For the text-containing cell, return its midpoint in (X, Y) coordinate format. 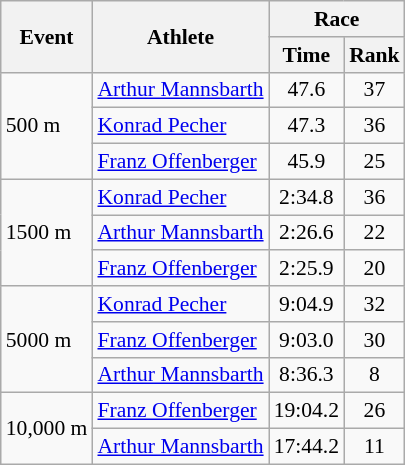
1500 m (47, 232)
47.3 (306, 126)
19:04.2 (306, 411)
Rank (374, 55)
47.6 (306, 90)
2:26.6 (306, 233)
37 (374, 90)
Race (337, 19)
Event (47, 36)
Time (306, 55)
22 (374, 233)
Athlete (180, 36)
9:04.9 (306, 304)
9:03.0 (306, 340)
2:34.8 (306, 197)
8:36.3 (306, 375)
2:25.9 (306, 269)
500 m (47, 126)
25 (374, 162)
17:44.2 (306, 447)
11 (374, 447)
45.9 (306, 162)
5000 m (47, 340)
32 (374, 304)
10,000 m (47, 428)
20 (374, 269)
8 (374, 375)
30 (374, 340)
26 (374, 411)
